Find where the given text appears and provide that cell's center as (X, Y) coordinate. 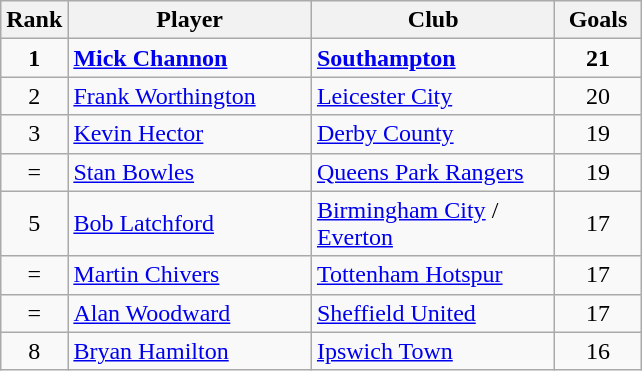
Rank (34, 20)
Ipswich Town (433, 351)
20 (598, 96)
Derby County (433, 134)
1 (34, 58)
Bryan Hamilton (190, 351)
Alan Woodward (190, 313)
5 (34, 224)
Tottenham Hotspur (433, 275)
Frank Worthington (190, 96)
Bob Latchford (190, 224)
2 (34, 96)
21 (598, 58)
3 (34, 134)
Stan Bowles (190, 172)
16 (598, 351)
Queens Park Rangers (433, 172)
Kevin Hector (190, 134)
8 (34, 351)
Goals (598, 20)
Sheffield United (433, 313)
Birmingham City / Everton (433, 224)
Player (190, 20)
Martin Chivers (190, 275)
Mick Channon (190, 58)
Leicester City (433, 96)
Southampton (433, 58)
Club (433, 20)
